Pinpoint the cell where the given text exists, returning its [X, Y] midpoint coordinate. 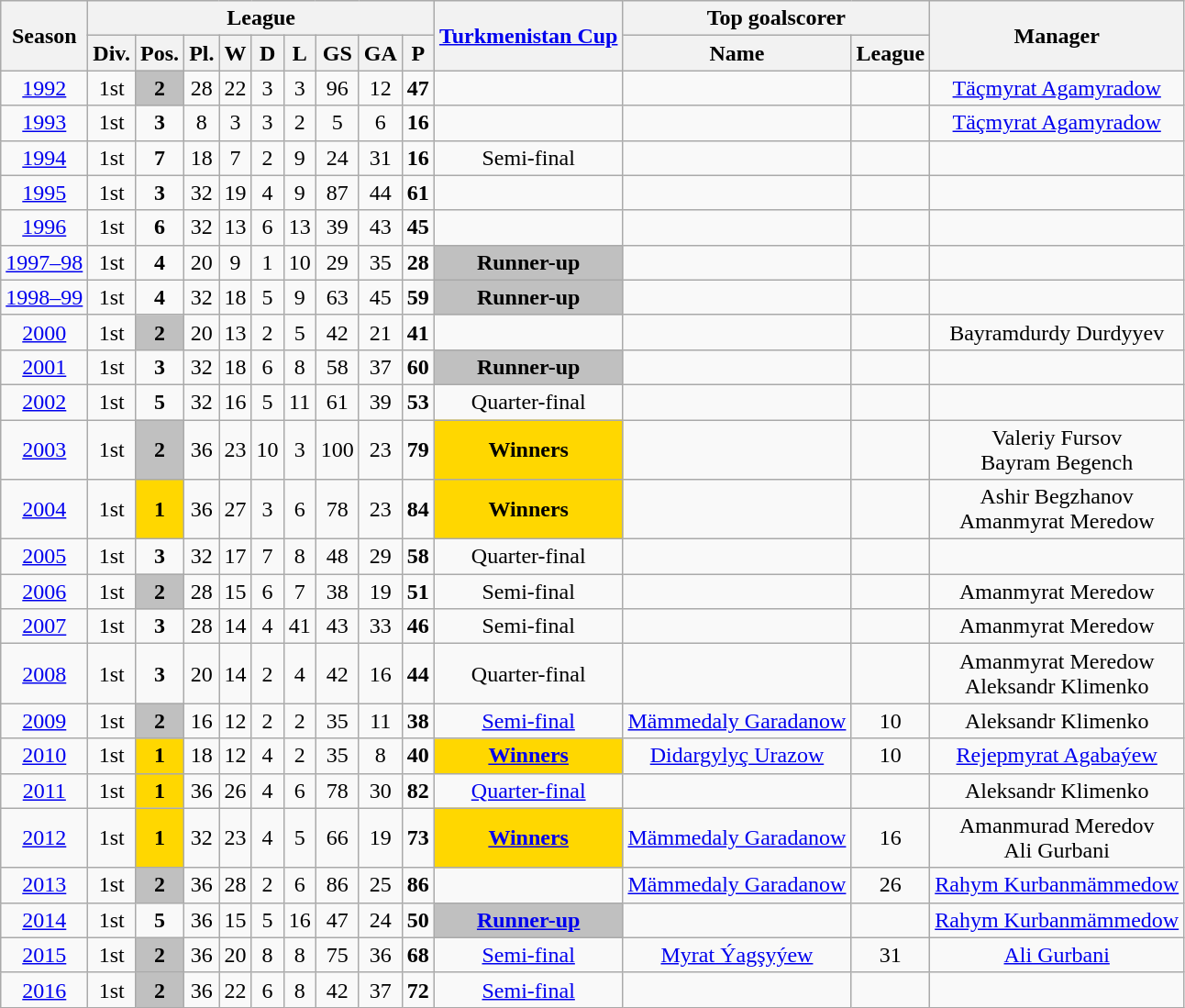
Amanmyrat Meredow Aleksandr Klimenko [1057, 673]
17 [235, 557]
Pl. [202, 53]
1996 [44, 227]
2005 [44, 557]
2009 [44, 721]
Ali Gurbani [1057, 955]
2002 [44, 402]
25 [380, 885]
L [299, 53]
Didargylyç Urazow [737, 756]
48 [338, 557]
100 [338, 449]
Top goalscorer [776, 18]
1993 [44, 123]
53 [418, 402]
Ashir Begzhanov Amanmyrat Meredow [1057, 510]
1998–99 [44, 297]
2003 [44, 449]
21 [380, 332]
2007 [44, 626]
2008 [44, 673]
Manager [1057, 36]
73 [418, 838]
68 [418, 955]
2001 [44, 367]
2010 [44, 756]
66 [338, 838]
1994 [44, 158]
75 [338, 955]
50 [418, 920]
2014 [44, 920]
2012 [44, 838]
51 [418, 592]
1992 [44, 88]
GS [338, 53]
D [268, 53]
Myrat Ýagşyýew [737, 955]
Name [737, 53]
Rejepmyrat Agabaýew [1057, 756]
Pos. [160, 53]
2015 [44, 955]
82 [418, 791]
2016 [44, 990]
P [418, 53]
46 [418, 626]
60 [418, 367]
96 [338, 88]
Valeriy Fursov Bayram Begench [1057, 449]
2000 [44, 332]
Amanmurad Meredov Ali Gurbani [1057, 838]
59 [418, 297]
1995 [44, 193]
GA [380, 53]
2006 [44, 592]
2013 [44, 885]
33 [380, 626]
40 [418, 756]
87 [338, 193]
1997–98 [44, 262]
W [235, 53]
79 [418, 449]
2004 [44, 510]
Div. [112, 53]
30 [380, 791]
72 [418, 990]
27 [235, 510]
84 [418, 510]
Turkmenistan Cup [528, 36]
Season [44, 36]
63 [338, 297]
Bayramdurdy Durdyyev [1057, 332]
2011 [44, 791]
